Determine the [X, Y] coordinate at the center of the cell enclosing the given text.  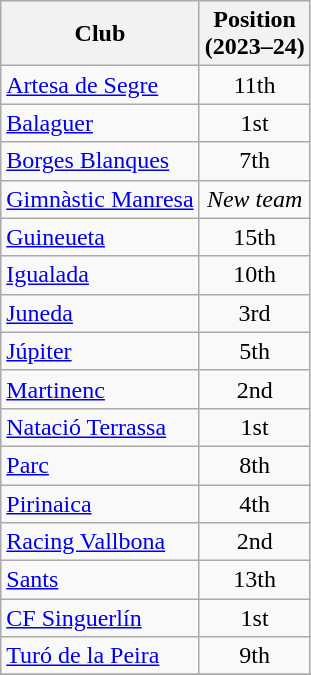
Natació Terrassa [100, 427]
Parc [100, 465]
4th [254, 503]
5th [254, 351]
3rd [254, 313]
Balaguer [100, 123]
Juneda [100, 313]
9th [254, 656]
New team [254, 199]
15th [254, 237]
Position(2023–24) [254, 34]
Guineueta [100, 237]
Igualada [100, 275]
11th [254, 85]
Racing Vallbona [100, 542]
Júpiter [100, 351]
7th [254, 161]
Artesa de Segre [100, 85]
Sants [100, 580]
Pirinaica [100, 503]
10th [254, 275]
Borges Blanques [100, 161]
13th [254, 580]
Martinenc [100, 389]
Turó de la Peira [100, 656]
CF Singuerlín [100, 618]
Gimnàstic Manresa [100, 199]
8th [254, 465]
Club [100, 34]
